Return (x, y) of the center of cell containing provided text 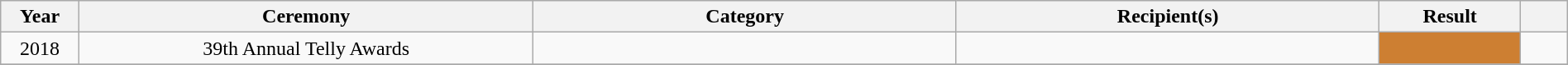
2018 (40, 48)
Recipient(s) (1168, 17)
39th Annual Telly Awards (306, 48)
Category (745, 17)
Ceremony (306, 17)
Year (40, 17)
Result (1450, 17)
